Identify which cell holds the provided text, then report its [x, y] central coordinate. 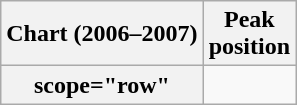
Chart (2006–2007) [102, 34]
Peakposition [249, 34]
scope="row" [102, 85]
